Extract the (x, y) coordinate from the center of the cell holding the provided text.  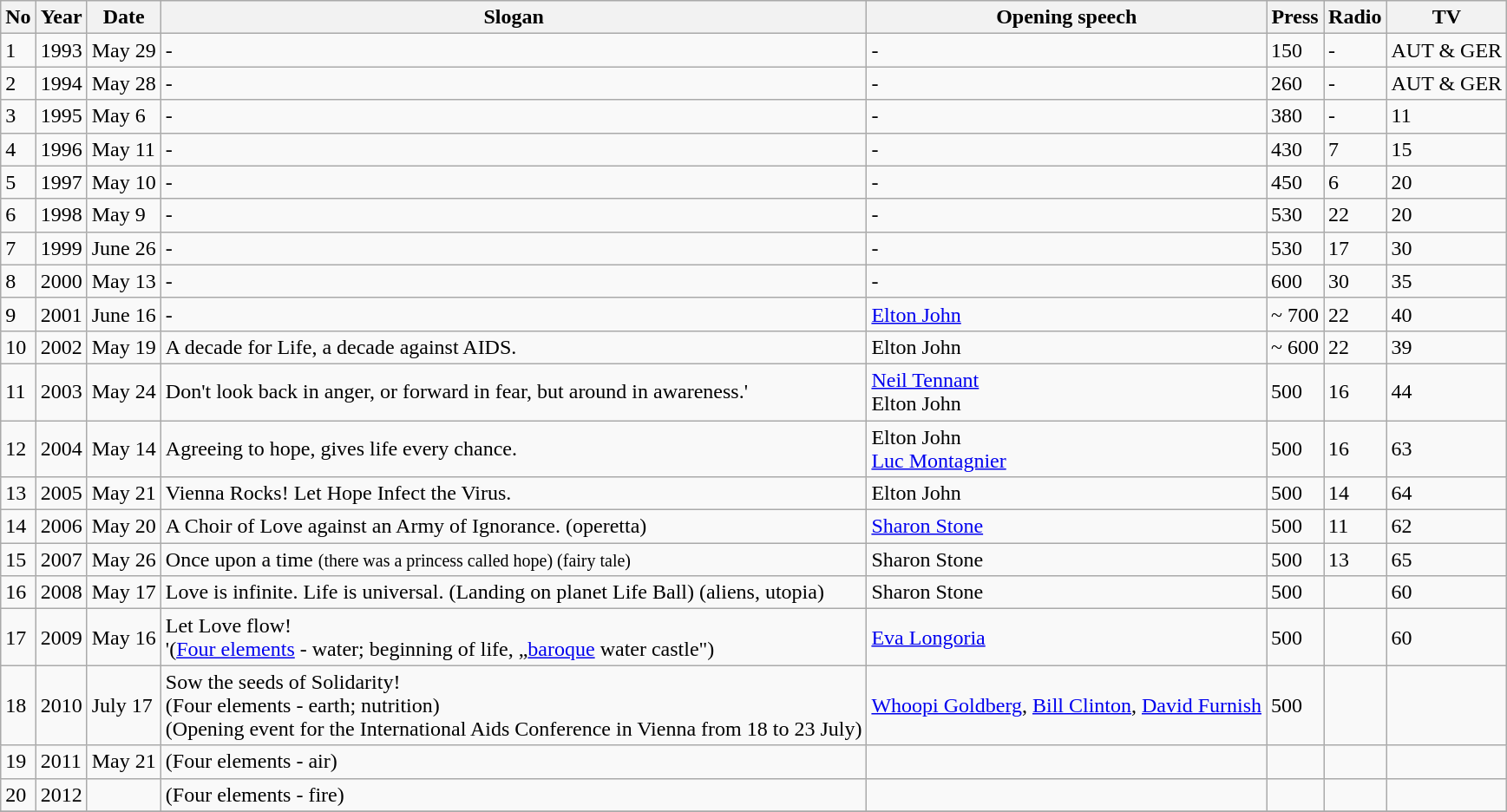
1999 (61, 248)
44 (1447, 392)
May 16 (123, 637)
4 (18, 149)
(Four elements - fire) (514, 795)
~ 700 (1295, 314)
8 (18, 281)
May 26 (123, 560)
Eva Longoria (1067, 637)
TV (1447, 17)
May 29 (123, 50)
No (18, 17)
3 (18, 116)
2005 (61, 494)
Sow the seeds of Solidarity!(Four elements - earth; nutrition)(Opening event for the International Aids Conference in Vienna from 18 to 23 July) (514, 705)
Elton JohnLuc Montagnier (1067, 448)
2012 (61, 795)
Radio (1355, 17)
12 (18, 448)
Love is infinite. Life is universal. (Landing on planet Life Ball) (aliens, utopia) (514, 593)
Opening speech (1067, 17)
1993 (61, 50)
~ 600 (1295, 347)
May 13 (123, 281)
A decade for Life, a decade against AIDS. (514, 347)
2000 (61, 281)
May 28 (123, 83)
64 (1447, 494)
Neil TennantElton John (1067, 392)
600 (1295, 281)
June 16 (123, 314)
Press (1295, 17)
260 (1295, 83)
1 (18, 50)
May 17 (123, 593)
2 (18, 83)
Agreeing to hope, gives life every chance. (514, 448)
2002 (61, 347)
2006 (61, 527)
May 11 (123, 149)
65 (1447, 560)
May 19 (123, 347)
39 (1447, 347)
2009 (61, 637)
35 (1447, 281)
2001 (61, 314)
May 24 (123, 392)
18 (18, 705)
2003 (61, 392)
40 (1447, 314)
5 (18, 182)
Slogan (514, 17)
2007 (61, 560)
Once upon a time (there was a princess called hope) (fairy tale) (514, 560)
450 (1295, 182)
62 (1447, 527)
1994 (61, 83)
Year (61, 17)
(Four elements - air) (514, 762)
1998 (61, 215)
1995 (61, 116)
Date (123, 17)
150 (1295, 50)
Let Love flow!'(Four elements - water; beginning of life, „baroque water castle") (514, 637)
May 6 (123, 116)
10 (18, 347)
May 20 (123, 527)
380 (1295, 116)
May 10 (123, 182)
1997 (61, 182)
2008 (61, 593)
2004 (61, 448)
63 (1447, 448)
Whoopi Goldberg, Bill Clinton, David Furnish (1067, 705)
2010 (61, 705)
19 (18, 762)
May 9 (123, 215)
A Choir of Love against an Army of Ignorance. (operetta) (514, 527)
430 (1295, 149)
June 26 (123, 248)
July 17 (123, 705)
2011 (61, 762)
Don't look back in anger, or forward in fear, but around in awareness.' (514, 392)
May 14 (123, 448)
Vienna Rocks! Let Hope Infect the Virus. (514, 494)
9 (18, 314)
1996 (61, 149)
